Detect which cell encompasses the target text, then output its (x, y) center coordinate. 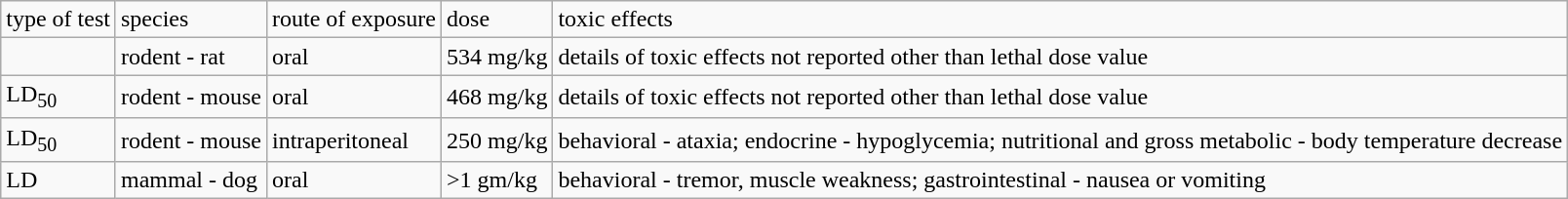
type of test (59, 20)
toxic effects (1061, 20)
mammal - dog (191, 180)
rodent - rat (191, 57)
route of exposure (353, 20)
>1 gm/kg (497, 180)
534 mg/kg (497, 57)
468 mg/kg (497, 97)
250 mg/kg (497, 139)
LD (59, 180)
behavioral - ataxia; endocrine - hypoglycemia; nutritional and gross metabolic - body temperature decrease (1061, 139)
dose (497, 20)
species (191, 20)
behavioral - tremor, muscle weakness; gastrointestinal - nausea or vomiting (1061, 180)
intraperitoneal (353, 139)
